Extract the [x, y] coordinate from the center of the cell holding the provided text.  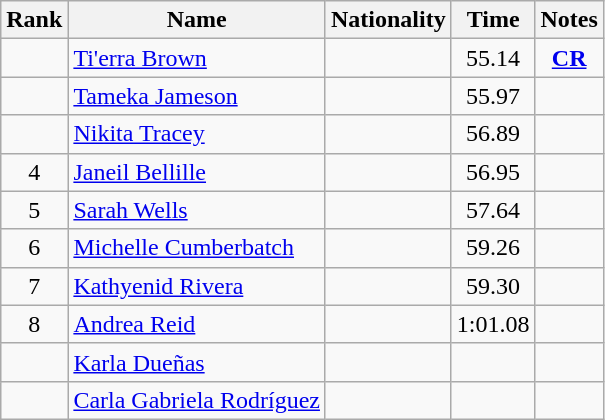
56.95 [493, 172]
6 [34, 248]
Andrea Reid [197, 324]
59.26 [493, 248]
Notes [569, 20]
7 [34, 286]
Name [197, 20]
Ti'erra Brown [197, 58]
Carla Gabriela Rodríguez [197, 400]
Time [493, 20]
4 [34, 172]
8 [34, 324]
55.14 [493, 58]
Nikita Tracey [197, 134]
55.97 [493, 96]
Kathyenid Rivera [197, 286]
CR [569, 58]
Michelle Cumberbatch [197, 248]
57.64 [493, 210]
59.30 [493, 286]
Tameka Jameson [197, 96]
Sarah Wells [197, 210]
1:01.08 [493, 324]
5 [34, 210]
Janeil Bellille [197, 172]
56.89 [493, 134]
Rank [34, 20]
Karla Dueñas [197, 362]
Nationality [388, 20]
